Scan for the cell matching the given text and deliver its (x, y) coordinate at center. 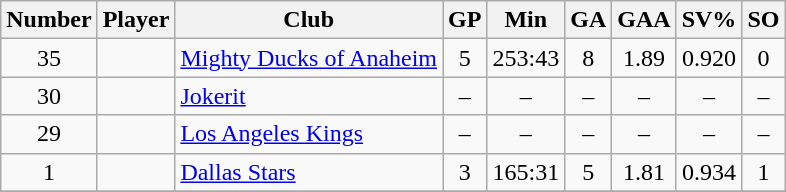
Club (309, 20)
165:31 (526, 172)
Number (49, 20)
GAA (644, 20)
SV% (709, 20)
Mighty Ducks of Anaheim (309, 58)
0.920 (709, 58)
Min (526, 20)
30 (49, 96)
Jokerit (309, 96)
Dallas Stars (309, 172)
SO (764, 20)
GP (465, 20)
GA (588, 20)
35 (49, 58)
8 (588, 58)
253:43 (526, 58)
29 (49, 134)
1.89 (644, 58)
Los Angeles Kings (309, 134)
0.934 (709, 172)
Player (136, 20)
0 (764, 58)
1.81 (644, 172)
3 (465, 172)
